Detect which cell encompasses the target text, then output its [X, Y] center coordinate. 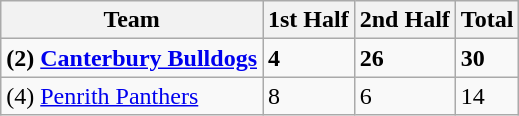
1st Half [308, 20]
26 [404, 58]
Team [132, 20]
2nd Half [404, 20]
6 [404, 96]
(4) Penrith Panthers [132, 96]
30 [487, 58]
(2) Canterbury Bulldogs [132, 58]
4 [308, 58]
8 [308, 96]
14 [487, 96]
Total [487, 20]
